Search for the cell housing the specified text and yield its [X, Y] center coordinate. 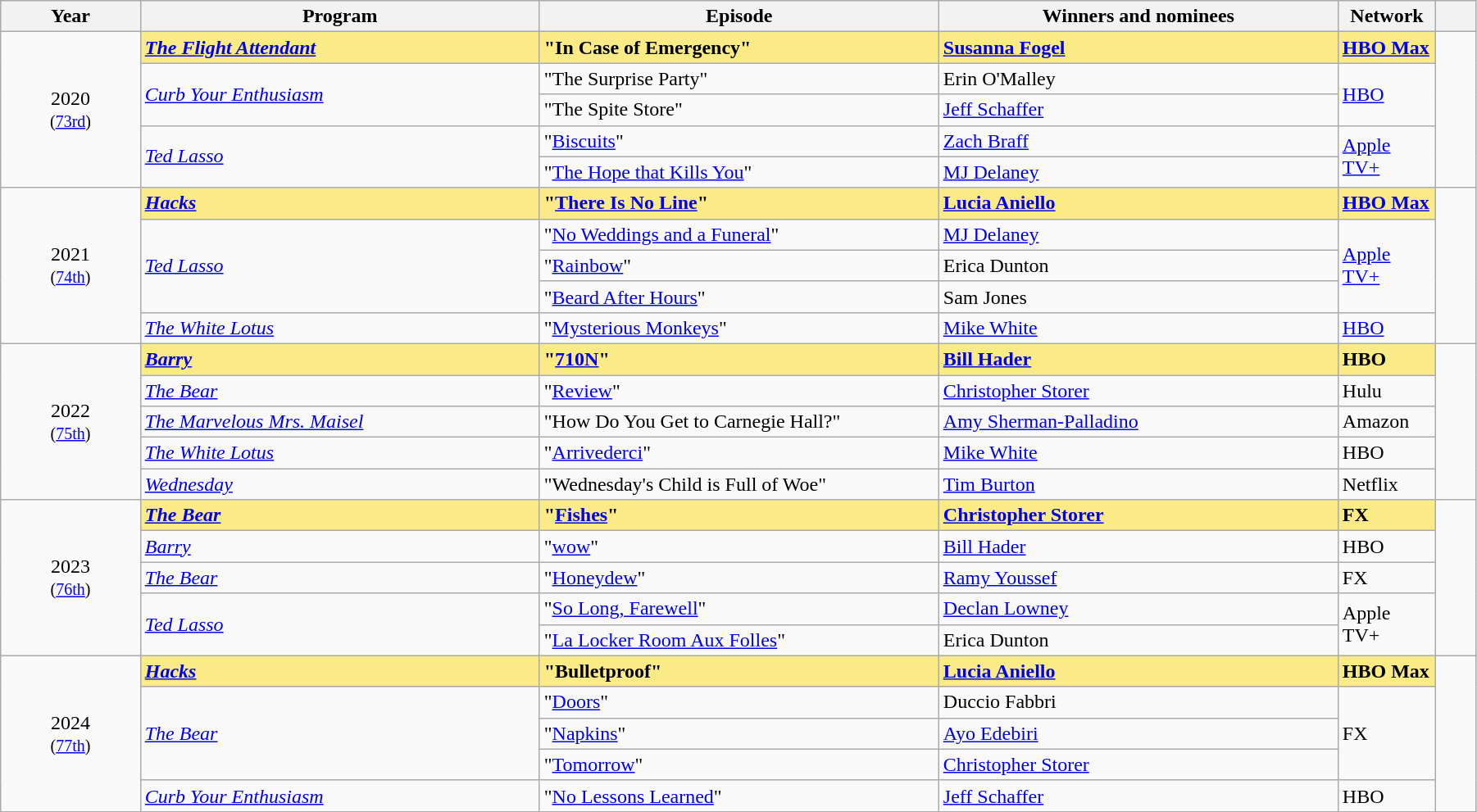
2020(73rd) [70, 110]
The Marvelous Mrs. Maisel [339, 422]
2023(76th) [70, 578]
Episode [739, 16]
"Review" [739, 391]
Tim Burton [1138, 484]
"The Hope that Kills You" [739, 172]
"So Long, Farewell" [739, 609]
"710N" [739, 359]
Duccio Fabbri [1138, 702]
"The Surprise Party" [739, 79]
Ramy Youssef [1138, 578]
Network [1387, 16]
2024(77th) [70, 733]
"Rainbow" [739, 265]
"Fishes" [739, 515]
"Napkins" [739, 733]
"Beard After Hours" [739, 297]
Year [70, 16]
The Flight Attendant [339, 48]
"wow" [739, 547]
Ayo Edebiri [1138, 733]
"Bulletproof" [739, 671]
"Arrivederci" [739, 453]
"In Case of Emergency" [739, 48]
2022(75th) [70, 421]
"Biscuits" [739, 141]
Hulu [1387, 391]
Erin O'Malley [1138, 79]
"Honeydew" [739, 578]
Amy Sherman-Palladino [1138, 422]
"La Locker Room Aux Folles" [739, 640]
Netflix [1387, 484]
"Wednesday's Child is Full of Woe" [739, 484]
"The Spite Store" [739, 110]
Wednesday [339, 484]
Program [339, 16]
Sam Jones [1138, 297]
Amazon [1387, 422]
"No Weddings and a Funeral" [739, 234]
Zach Braff [1138, 141]
"No Lessons Learned" [739, 796]
"Tomorrow" [739, 764]
"Mysterious Monkeys" [739, 328]
2021(74th) [70, 265]
"There Is No Line" [739, 203]
"Doors" [739, 702]
"How Do You Get to Carnegie Hall?" [739, 422]
Susanna Fogel [1138, 48]
Winners and nominees [1138, 16]
Declan Lowney [1138, 609]
